Pinpoint the cell where the given text exists, returning its [X, Y] midpoint coordinate. 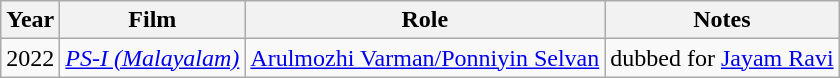
PS-I (Malayalam) [152, 58]
Film [152, 20]
dubbed for Jayam Ravi [722, 58]
Role [425, 20]
2022 [30, 58]
Year [30, 20]
Arulmozhi Varman/Ponniyin Selvan [425, 58]
Notes [722, 20]
